Return the (x, y) coordinate for the center point of the cell that contains the specified text.  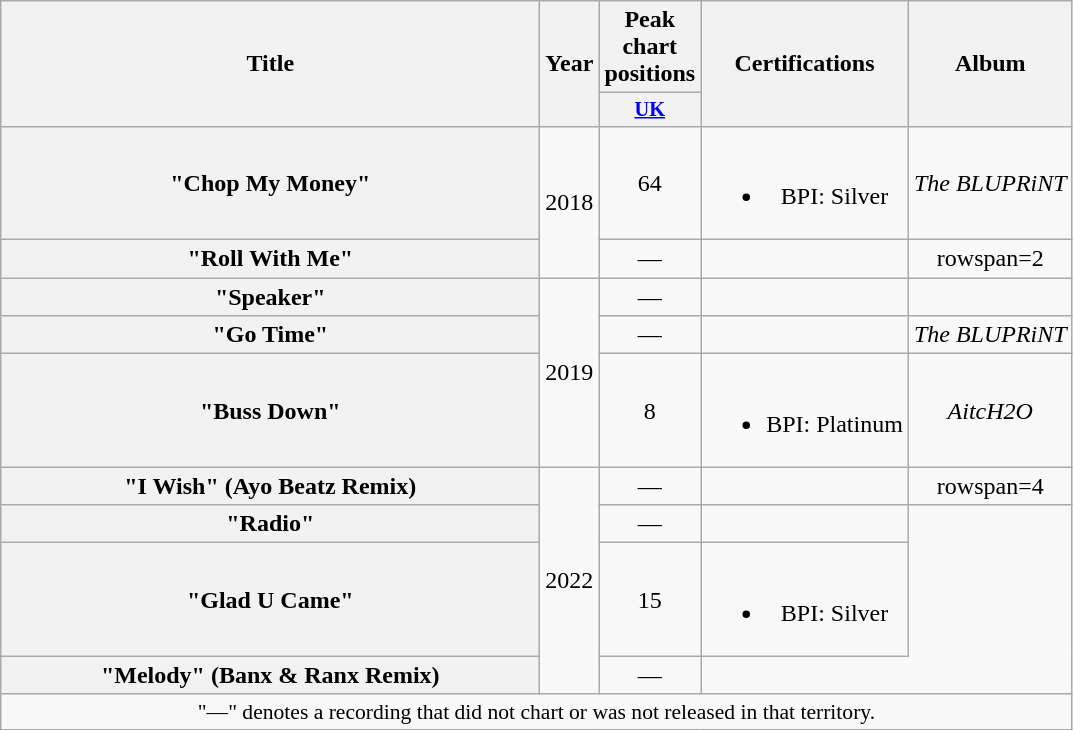
UK (650, 110)
"Go Time" (270, 335)
rowspan=4 (990, 486)
"—" denotes a recording that did not chart or was not released in that territory. (536, 712)
"Glad U Came" (270, 600)
15 (650, 600)
2019 (570, 372)
8 (650, 410)
"Roll With Me" (270, 259)
"Radio" (270, 524)
"Chop My Money" (270, 182)
Peak chart positions (650, 47)
"Melody" (Banx & Ranx Remix) (270, 675)
2022 (570, 580)
"I Wish" (Ayo Beatz Remix) (270, 486)
2018 (570, 202)
AitcH2O (990, 410)
BPI: Platinum (805, 410)
rowspan=2 (990, 259)
"Buss Down" (270, 410)
Album (990, 64)
64 (650, 182)
Title (270, 64)
Certifications (805, 64)
Year (570, 64)
"Speaker" (270, 297)
